Find where the given text appears and provide that cell's center as [X, Y] coordinate. 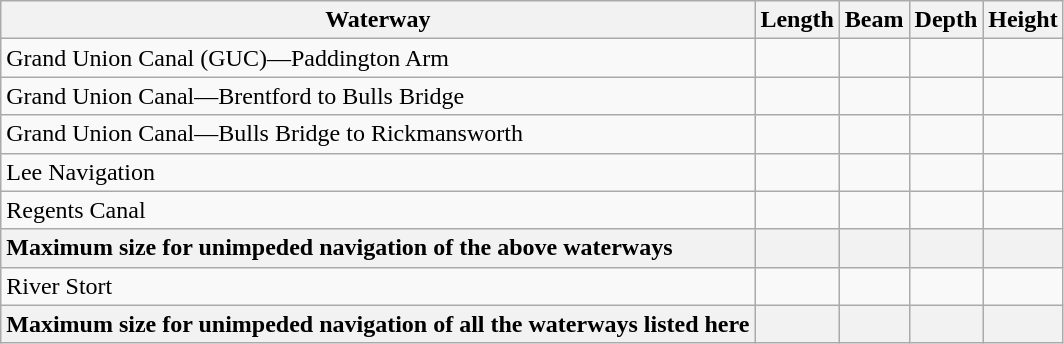
Waterway [378, 20]
River Stort [378, 286]
Maximum size for unimpeded navigation of all the waterways listed here [378, 324]
Grand Union Canal—Bulls Bridge to Rickmansworth [378, 134]
Grand Union Canal—Brentford to Bulls Bridge [378, 96]
Length [797, 20]
Lee Navigation [378, 172]
Depth [946, 20]
Height [1023, 20]
Regents Canal [378, 210]
Grand Union Canal (GUC)—Paddington Arm [378, 58]
Maximum size for unimpeded navigation of the above waterways [378, 248]
Beam [874, 20]
